Detect which cell encompasses the target text, then output its (x, y) center coordinate. 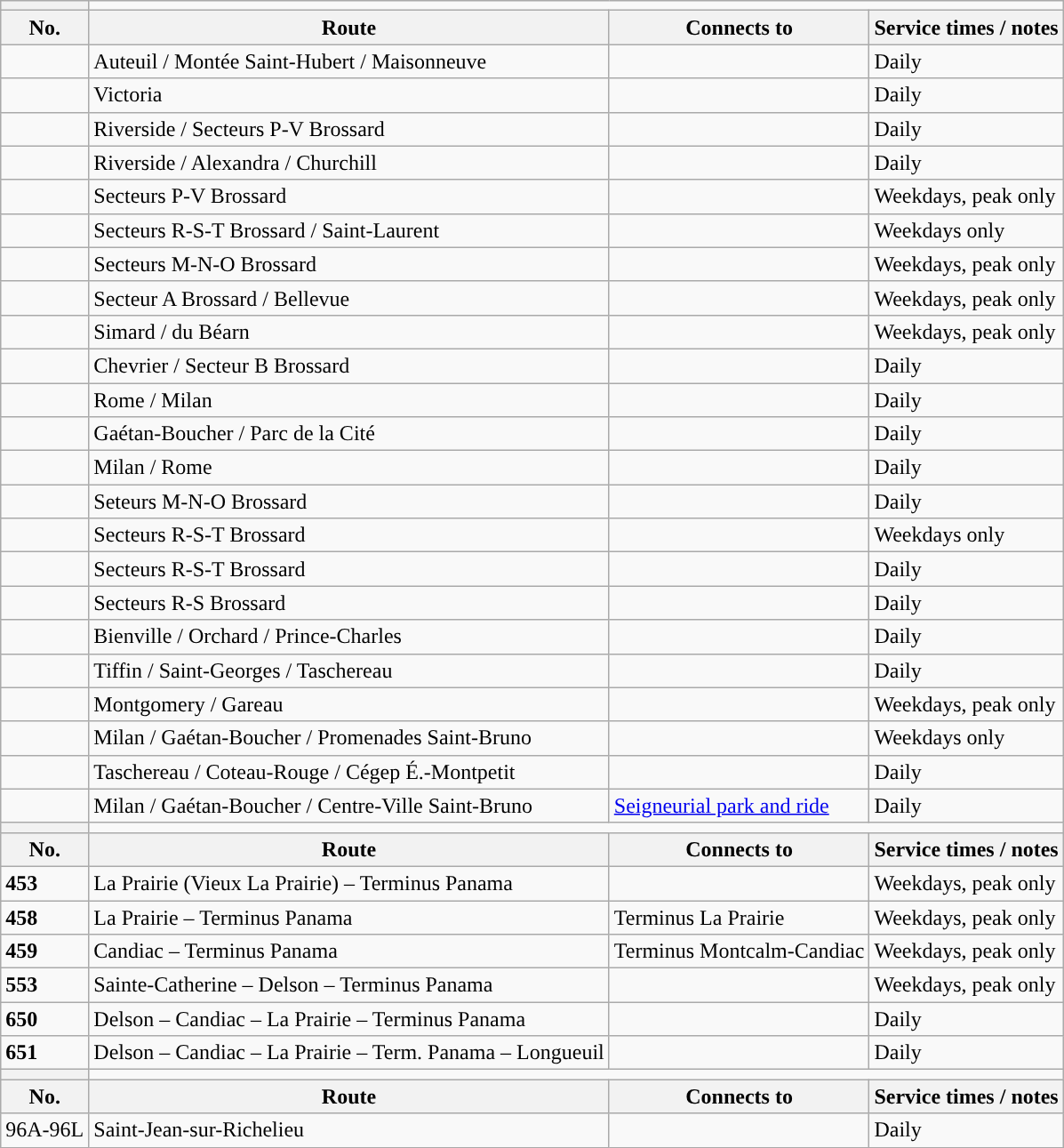
Chevrier / Secteur B Brossard (348, 365)
Milan / Gaétan-Boucher / Centre-Ville Saint-Bruno (348, 806)
Taschereau / Coteau-Rouge / Cégep É.-Montpetit (348, 772)
Gaétan-Boucher / Parc de la Cité (348, 434)
Auteuil / Montée Saint-Hubert / Maisonneuve (348, 61)
Delson – Candiac – La Prairie – Terminus Panama (348, 1019)
Victoria (348, 95)
Secteurs R-S Brossard (348, 603)
96A-96L (44, 1130)
Riverside / Secteurs P-V Brossard (348, 129)
Terminus La Prairie (740, 917)
Saint-Jean-sur-Richelieu (348, 1130)
Montgomery / Gareau (348, 704)
651 (44, 1053)
Terminus Montcalm-Candiac (740, 951)
Rome / Milan (348, 399)
458 (44, 917)
Milan / Rome (348, 468)
Delson – Candiac – La Prairie – Term. Panama – Longueuil (348, 1053)
Seigneurial park and ride (740, 806)
459 (44, 951)
Bienville / Orchard / Prince-Charles (348, 637)
650 (44, 1019)
453 (44, 883)
La Prairie – Terminus Panama (348, 917)
Milan / Gaétan-Boucher / Promenades Saint-Bruno (348, 738)
Secteurs M-N-O Brossard (348, 264)
Sainte-Catherine – Delson – Terminus Panama (348, 985)
Riverside / Alexandra / Churchill (348, 163)
Secteurs P-V Brossard (348, 197)
Candiac – Terminus Panama (348, 951)
Tiffin / Saint-Georges / Taschereau (348, 670)
553 (44, 985)
Seteurs M-N-O Brossard (348, 502)
Simard / du Béarn (348, 332)
La Prairie (Vieux La Prairie) – Terminus Panama (348, 883)
Secteurs R-S-T Brossard / Saint-Laurent (348, 230)
Secteur A Brossard / Bellevue (348, 298)
